Scan for the cell matching the given text and deliver its (x, y) coordinate at center. 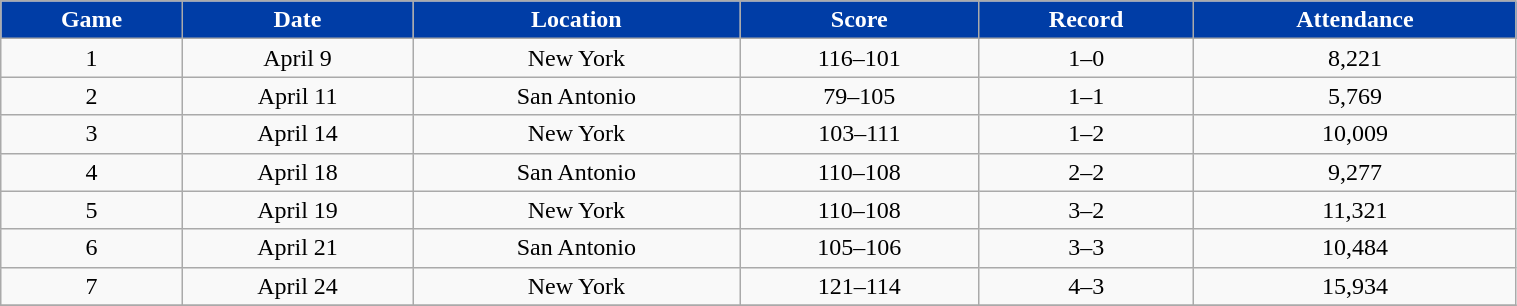
April 19 (297, 210)
9,277 (1355, 172)
3 (92, 134)
April 21 (297, 248)
79–105 (860, 96)
April 18 (297, 172)
5,769 (1355, 96)
8,221 (1355, 58)
2 (92, 96)
5 (92, 210)
Score (860, 20)
3–2 (1086, 210)
10,484 (1355, 248)
3–3 (1086, 248)
April 11 (297, 96)
11,321 (1355, 210)
1–1 (1086, 96)
Location (576, 20)
4 (92, 172)
Date (297, 20)
10,009 (1355, 134)
1–2 (1086, 134)
121–114 (860, 286)
7 (92, 286)
Attendance (1355, 20)
Game (92, 20)
6 (92, 248)
April 24 (297, 286)
2–2 (1086, 172)
103–111 (860, 134)
1 (92, 58)
Record (1086, 20)
4–3 (1086, 286)
1–0 (1086, 58)
15,934 (1355, 286)
105–106 (860, 248)
116–101 (860, 58)
April 9 (297, 58)
April 14 (297, 134)
